Identify which cell holds the provided text, then report its (x, y) central coordinate. 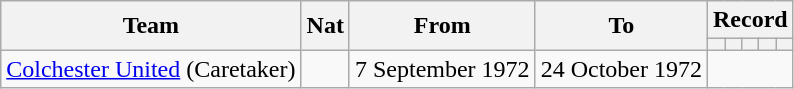
Record (750, 20)
Colchester United (Caretaker) (151, 69)
Team (151, 26)
From (442, 26)
24 October 1972 (621, 69)
To (621, 26)
Nat (325, 26)
7 September 1972 (442, 69)
